Return the (X, Y) coordinate for the center point of the cell that contains the specified text.  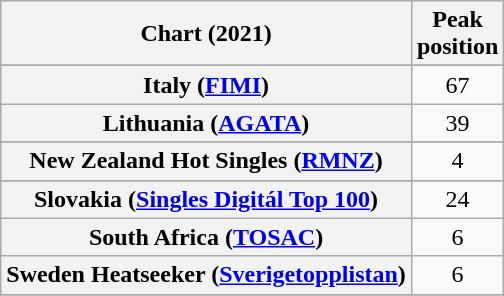
South Africa (TOSAC) (206, 237)
67 (457, 85)
Slovakia (Singles Digitál Top 100) (206, 199)
Sweden Heatseeker (Sverigetopplistan) (206, 275)
Chart (2021) (206, 34)
Italy (FIMI) (206, 85)
4 (457, 161)
Peakposition (457, 34)
New Zealand Hot Singles (RMNZ) (206, 161)
Lithuania (AGATA) (206, 123)
24 (457, 199)
39 (457, 123)
